For the text-containing cell, return its midpoint in (x, y) coordinate format. 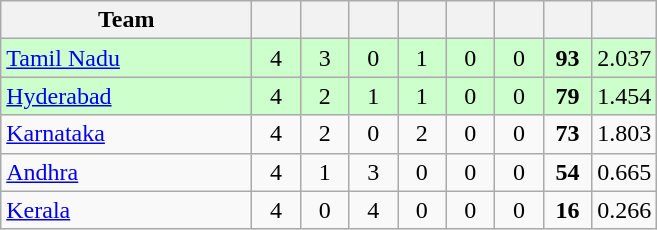
0.266 (624, 210)
Karnataka (126, 134)
79 (568, 96)
54 (568, 172)
2.037 (624, 58)
Kerala (126, 210)
1.803 (624, 134)
73 (568, 134)
1.454 (624, 96)
Hyderabad (126, 96)
Team (126, 20)
93 (568, 58)
Tamil Nadu (126, 58)
Andhra (126, 172)
16 (568, 210)
0.665 (624, 172)
